Pinpoint the cell where the given text exists, returning its [x, y] midpoint coordinate. 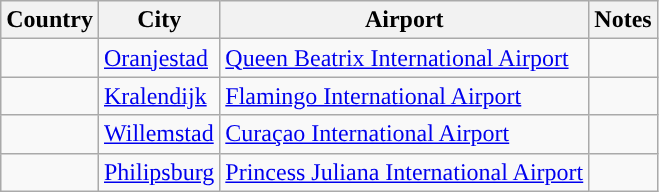
Philipsburg [158, 172]
City [158, 20]
Oranjestad [158, 58]
Flamingo International Airport [404, 96]
Willemstad [158, 134]
Country [50, 20]
Notes [623, 20]
Queen Beatrix International Airport [404, 58]
Princess Juliana International Airport [404, 172]
Curaçao International Airport [404, 134]
Airport [404, 20]
Kralendijk [158, 96]
